Pinpoint the cell where the given text exists, returning its (x, y) midpoint coordinate. 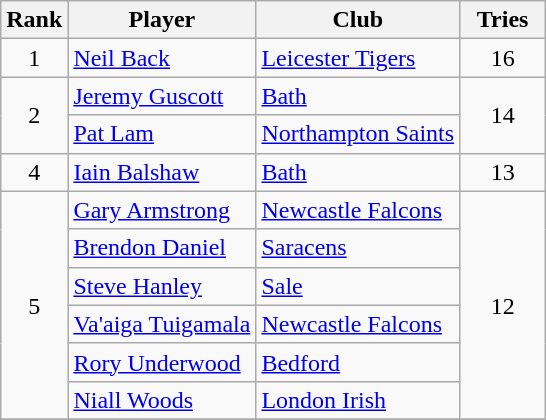
Brendon Daniel (162, 248)
14 (503, 115)
Iain Balshaw (162, 172)
12 (503, 305)
Pat Lam (162, 134)
Jeremy Guscott (162, 96)
5 (34, 305)
Player (162, 20)
Tries (503, 20)
Gary Armstrong (162, 210)
Rory Underwood (162, 362)
Niall Woods (162, 400)
Steve Hanley (162, 286)
Bedford (358, 362)
Va'aiga Tuigamala (162, 324)
Sale (358, 286)
Northampton Saints (358, 134)
2 (34, 115)
1 (34, 58)
Saracens (358, 248)
Leicester Tigers (358, 58)
4 (34, 172)
Neil Back (162, 58)
Rank (34, 20)
16 (503, 58)
Club (358, 20)
13 (503, 172)
London Irish (358, 400)
